Pinpoint the cell where the given text exists, returning its [X, Y] midpoint coordinate. 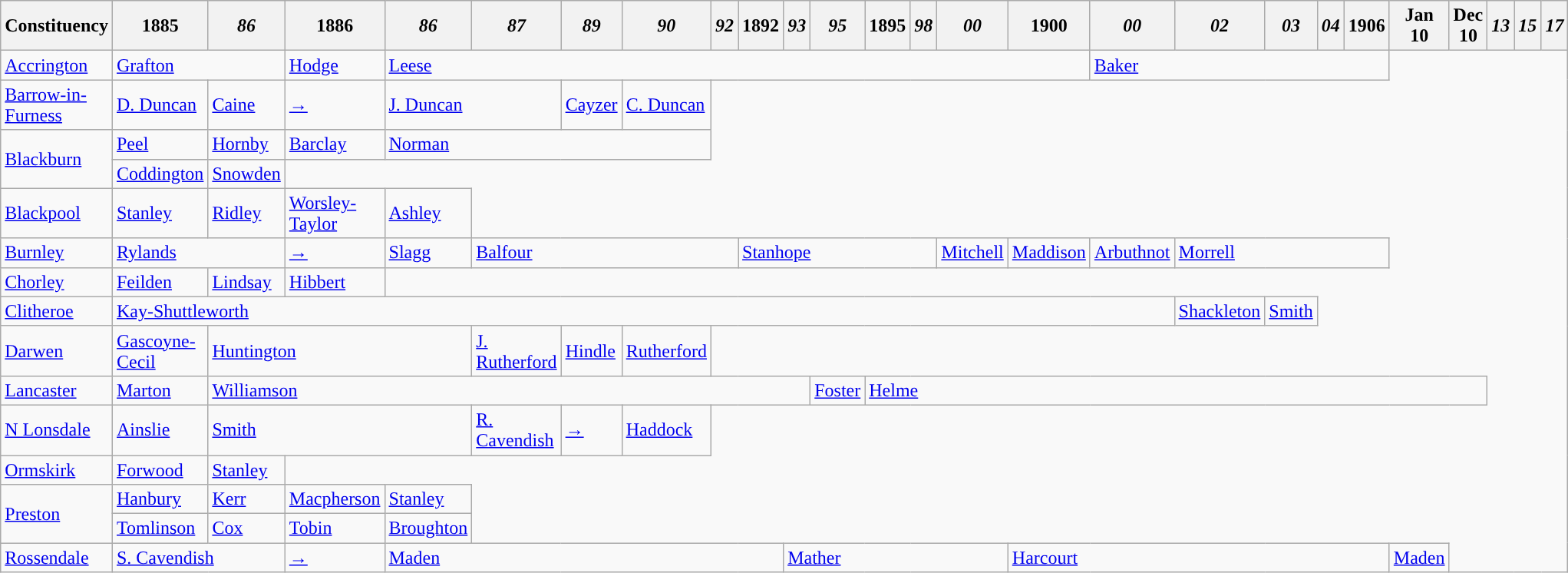
Morrell [1282, 253]
1885 [160, 26]
03 [1291, 26]
Snowden [246, 174]
Chorley [57, 282]
Helme [1176, 390]
1892 [761, 26]
Rylands [198, 253]
Coddington [160, 174]
Hindle [591, 350]
Ashley [428, 214]
Balfour [605, 253]
92 [725, 26]
98 [924, 26]
04 [1331, 26]
Foster [838, 390]
Kay-Shuttleworth [643, 311]
Rossendale [57, 558]
Constituency [57, 26]
Broughton [428, 528]
02 [1220, 26]
1900 [1048, 26]
Marton [160, 390]
95 [838, 26]
Huntington [340, 350]
Accrington [57, 65]
17 [1555, 26]
Barclay [335, 144]
Slagg [428, 253]
1895 [887, 26]
Preston [57, 514]
Hibbert [335, 282]
93 [797, 26]
R. Cavendish [517, 430]
J. Duncan [473, 104]
Leese [737, 65]
Arbuthnot [1132, 253]
Harcourt [1199, 558]
Hornby [246, 144]
Cox [246, 528]
Kerr [246, 499]
Grafton [198, 65]
Maddison [1048, 253]
Rutherford [666, 350]
Ridley [246, 214]
Ormskirk [57, 469]
Ainslie [160, 430]
C. Duncan [666, 104]
Burnley [57, 253]
Shackleton [1220, 311]
Macpherson [335, 499]
Tobin [335, 528]
Peel [160, 144]
Blackburn [57, 159]
Tomlinson [160, 528]
Cayzer [591, 104]
Hodge [335, 65]
13 [1501, 26]
Darwen [57, 350]
Blackpool [57, 214]
S. Cavendish [198, 558]
Gascoyne-Cecil [160, 350]
D. Duncan [160, 104]
Dec 10 [1468, 26]
Jan 10 [1419, 26]
Williamson [510, 390]
Haddock [666, 430]
Caine [246, 104]
Mather [896, 558]
Norman [548, 144]
Worsley-Taylor [335, 214]
J. Rutherford [517, 350]
1886 [335, 26]
Baker [1240, 65]
Barrow-in-Furness [57, 104]
Forwood [160, 469]
Feilden [160, 282]
90 [666, 26]
Stanhope [838, 253]
15 [1527, 26]
87 [517, 26]
Lindsay [246, 282]
Clitheroe [57, 311]
Mitchell [972, 253]
N Lonsdale [57, 430]
Hanbury [160, 499]
1906 [1366, 26]
89 [591, 26]
Lancaster [57, 390]
